Find where the given text appears and provide that cell's center as [X, Y] coordinate. 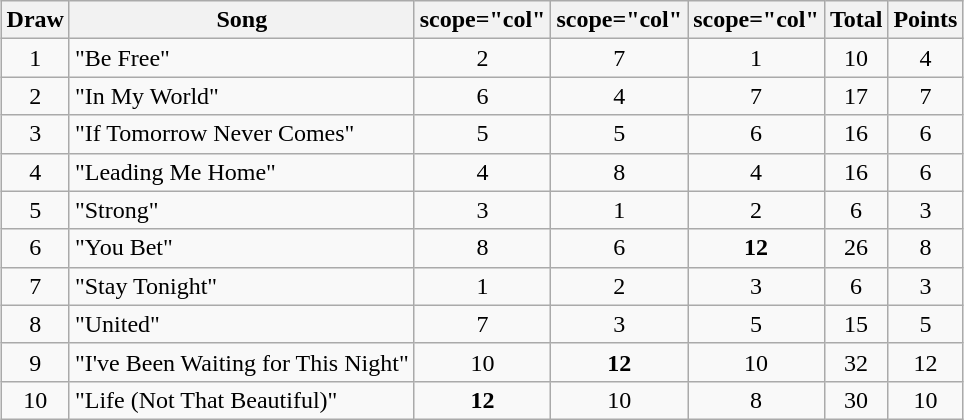
26 [856, 248]
Song [242, 20]
"Leading Me Home" [242, 172]
32 [856, 362]
"In My World" [242, 96]
"I've Been Waiting for This Night" [242, 362]
Total [856, 20]
"Life (Not That Beautiful)" [242, 400]
15 [856, 324]
"Be Free" [242, 58]
Points [926, 20]
"Stay Tonight" [242, 286]
Draw [35, 20]
"You Bet" [242, 248]
"United" [242, 324]
30 [856, 400]
"If Tomorrow Never Comes" [242, 134]
"Strong" [242, 210]
17 [856, 96]
9 [35, 362]
